Output the [x, y] coordinate of the center of the cell containing the given text.  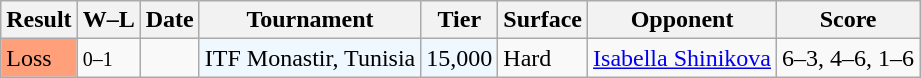
Date [170, 20]
0–1 [108, 58]
Opponent [682, 20]
Tournament [310, 20]
Isabella Shinikova [682, 58]
Loss [39, 58]
W–L [108, 20]
Result [39, 20]
Surface [543, 20]
Score [848, 20]
15,000 [460, 58]
Hard [543, 58]
ITF Monastir, Tunisia [310, 58]
Tier [460, 20]
6–3, 4–6, 1–6 [848, 58]
